Provide the [X, Y] coordinate of the cell's center where the given text is located.  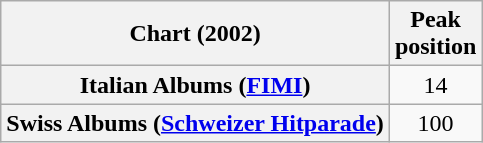
Chart (2002) [196, 34]
100 [435, 123]
Italian Albums (FIMI) [196, 85]
14 [435, 85]
Swiss Albums (Schweizer Hitparade) [196, 123]
Peakposition [435, 34]
